Locate the cell with the specified text and output its [x, y] center coordinate. 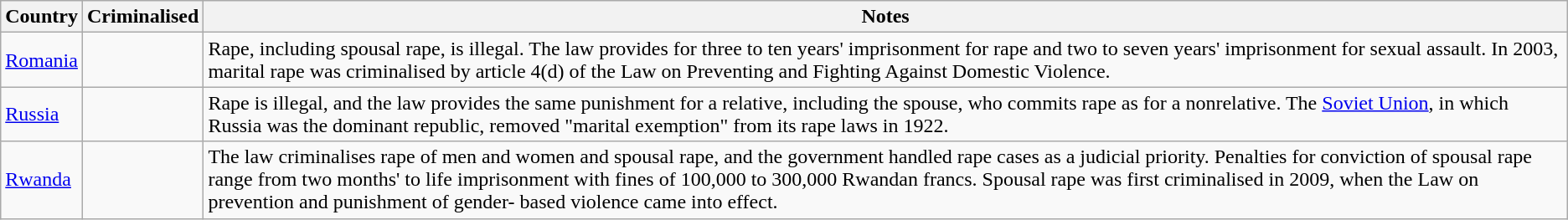
Russia [42, 114]
Notes [885, 17]
Romania [42, 60]
Country [42, 17]
Rwanda [42, 180]
Criminalised [142, 17]
